Determine the (x, y) coordinate at the center of the cell enclosing the given text.  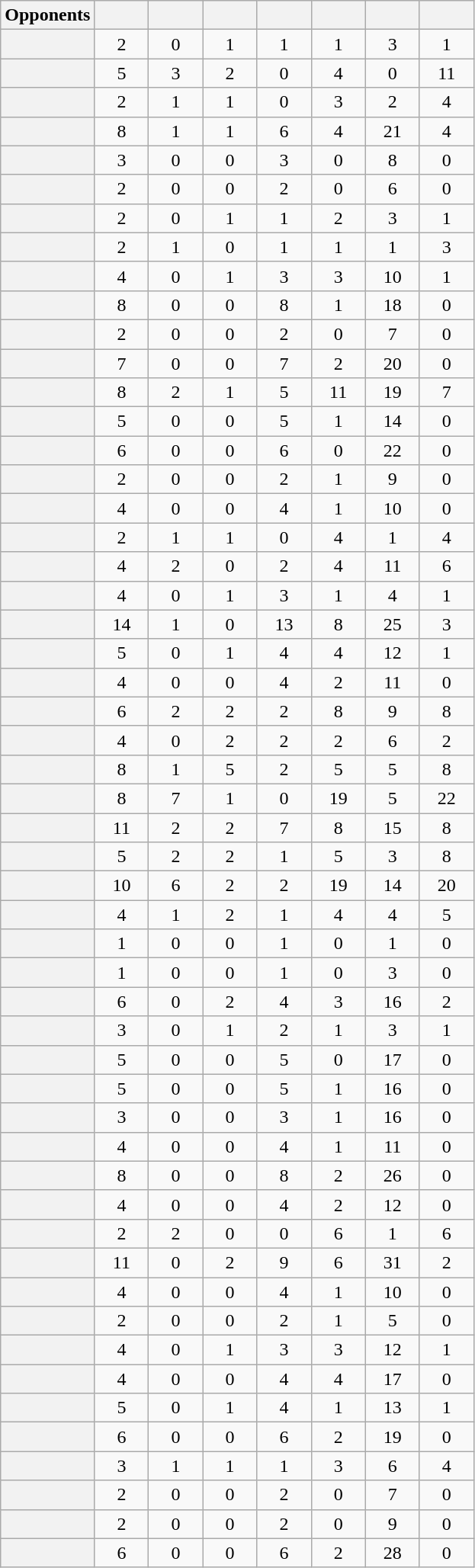
15 (392, 827)
Opponents (47, 15)
18 (392, 305)
21 (392, 131)
31 (392, 1262)
28 (392, 1553)
26 (392, 1175)
25 (392, 624)
